Pinpoint the cell where the given text exists, returning its [x, y] midpoint coordinate. 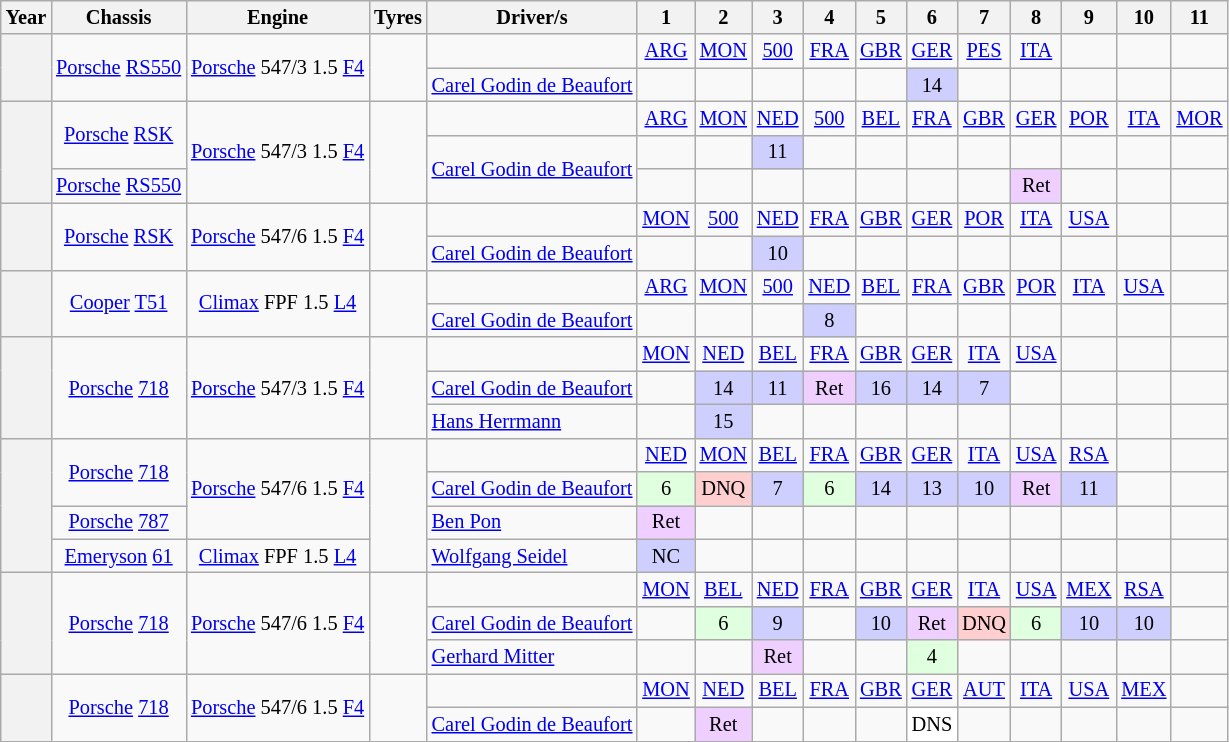
DNS [932, 724]
16 [881, 388]
3 [778, 17]
Porsche 787 [118, 522]
Ben Pon [532, 522]
1 [666, 17]
Cooper T51 [118, 304]
Driver/s [532, 17]
2 [724, 17]
Tyres [398, 17]
NC [666, 556]
Hans Herrmann [532, 421]
Gerhard Mitter [532, 657]
Engine [278, 17]
Year [26, 17]
Wolfgang Seidel [532, 556]
5 [881, 17]
PES [984, 51]
Chassis [118, 17]
AUT [984, 690]
Emeryson 61 [118, 556]
13 [932, 489]
MOR [1199, 118]
15 [724, 421]
